Pinpoint the cell where the given text exists, returning its (X, Y) midpoint coordinate. 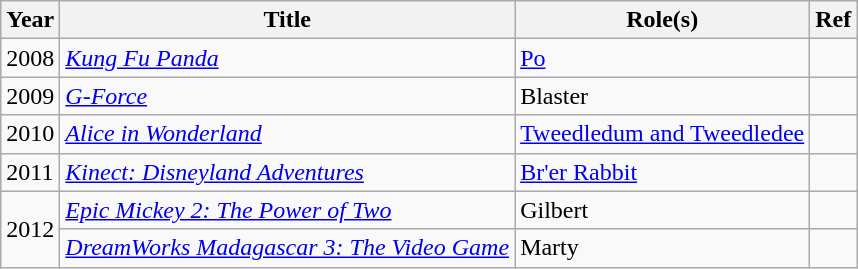
Role(s) (662, 20)
2010 (30, 134)
2008 (30, 58)
Alice in Wonderland (288, 134)
Br'er Rabbit (662, 172)
2012 (30, 229)
DreamWorks Madagascar 3: The Video Game (288, 248)
Epic Mickey 2: The Power of Two (288, 210)
Year (30, 20)
Marty (662, 248)
Title (288, 20)
2009 (30, 96)
Kinect: Disneyland Adventures (288, 172)
2011 (30, 172)
Kung Fu Panda (288, 58)
Tweedledum and Tweedledee (662, 134)
Blaster (662, 96)
Gilbert (662, 210)
Po (662, 58)
Ref (834, 20)
G-Force (288, 96)
